Scan for the cell matching the given text and deliver its [X, Y] coordinate at center. 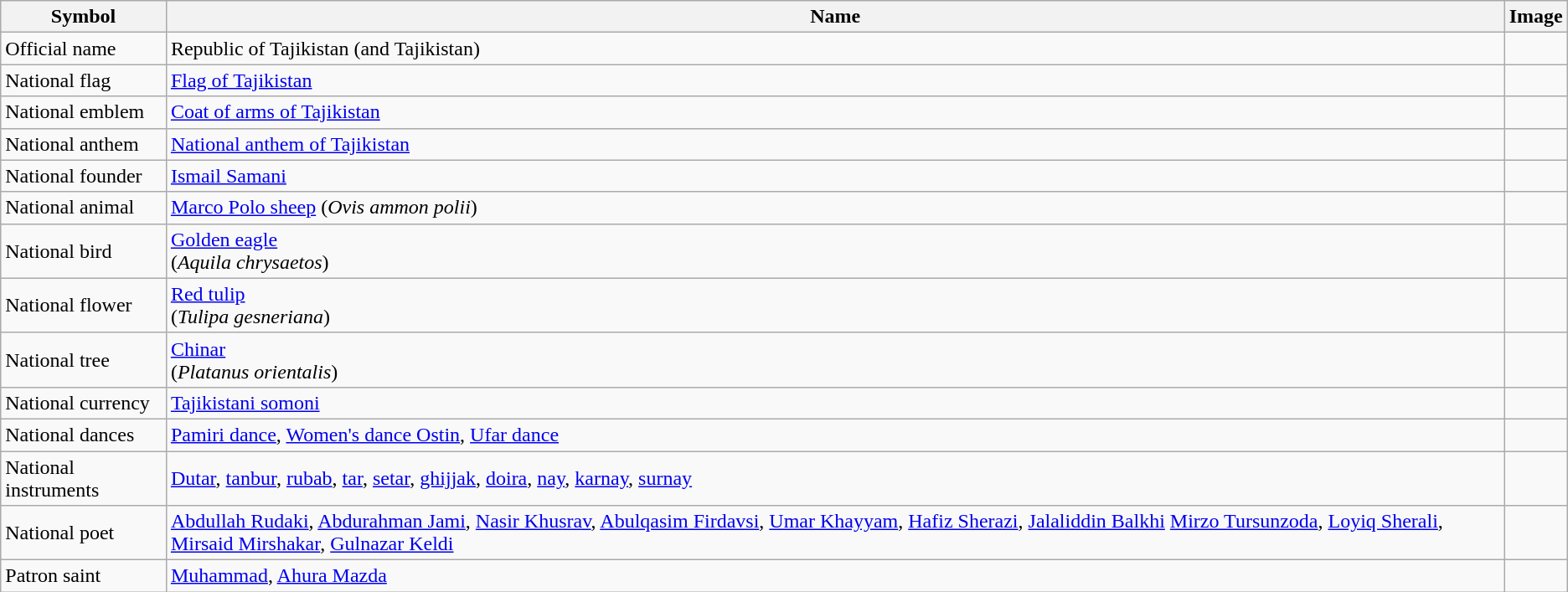
Red tulip(Tulipa gesneriana) [835, 305]
National instruments [84, 477]
National flower [84, 305]
Tajikistani somoni [835, 403]
Symbol [84, 17]
Coat of arms of Tajikistan [835, 112]
National tree [84, 360]
National currency [84, 403]
Ismail Samani [835, 176]
National anthem of Tajikistan [835, 144]
National poet [84, 533]
National flag [84, 80]
Flag of Tajikistan [835, 80]
Dutar, tanbur, rubab, tar, setar, ghijjak, doira, nay, karnay, surnay [835, 477]
Chinar(Platanus orientalis) [835, 360]
National founder [84, 176]
Official name [84, 49]
National anthem [84, 144]
Republic of Tajikistan (and Tajikistan) [835, 49]
Muhammad, Ahura Mazda [835, 576]
Pamiri dance, Women's dance Ostin, Ufar dance [835, 435]
Image [1536, 17]
Name [835, 17]
National animal [84, 208]
National dances [84, 435]
Golden eagle(Aquila chrysaetos) [835, 251]
Patron saint [84, 576]
Marco Polo sheep (Ovis ammon polii) [835, 208]
National emblem [84, 112]
National bird [84, 251]
